From the cell containing the given text, extract its center point as (x, y) coordinate. 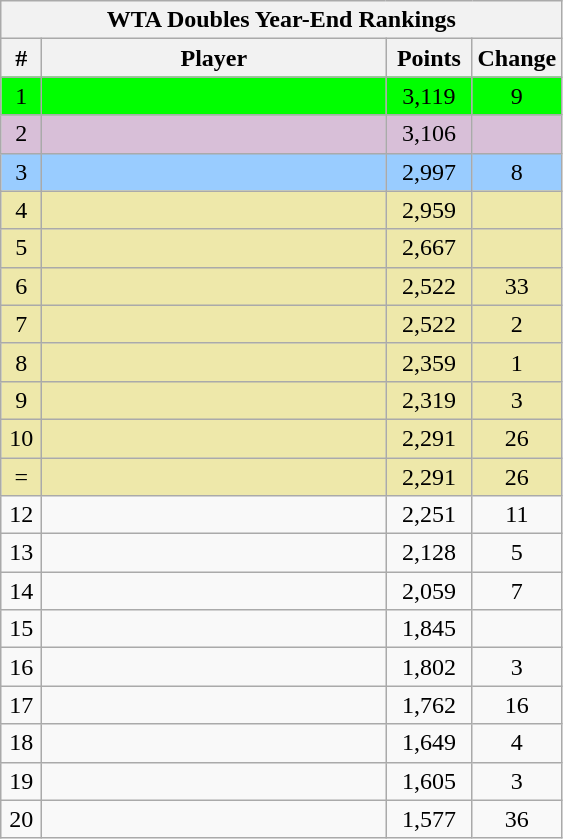
2,059 (429, 591)
2,359 (429, 362)
17 (22, 705)
1,649 (429, 743)
2,128 (429, 553)
2,997 (429, 172)
19 (22, 781)
Player (214, 58)
= (22, 477)
2,959 (429, 210)
1,845 (429, 629)
1,762 (429, 705)
13 (22, 553)
Change (517, 58)
3,106 (429, 134)
1,577 (429, 819)
14 (22, 591)
10 (22, 438)
WTA Doubles Year-End Rankings (282, 20)
18 (22, 743)
Points (429, 58)
11 (517, 515)
12 (22, 515)
6 (22, 286)
2,319 (429, 400)
3,119 (429, 96)
33 (517, 286)
20 (22, 819)
2,667 (429, 248)
# (22, 58)
2,251 (429, 515)
36 (517, 819)
1,605 (429, 781)
1,802 (429, 667)
15 (22, 629)
